Return [X, Y] of the center of cell containing provided text 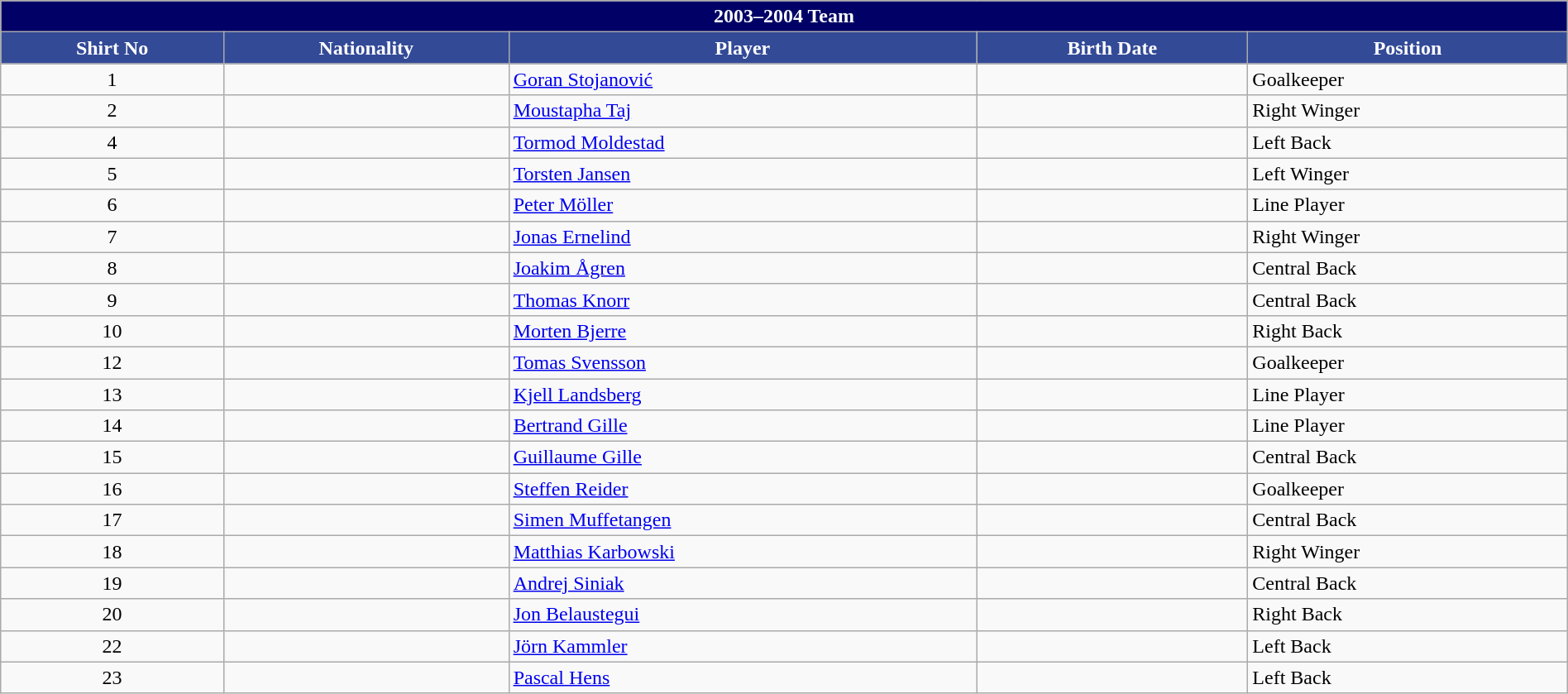
Guillaume Gille [743, 457]
Moustapha Taj [743, 111]
9 [112, 299]
Jon Belaustegui [743, 615]
Peter Möller [743, 205]
22 [112, 646]
Nationality [366, 48]
1 [112, 79]
19 [112, 583]
23 [112, 677]
18 [112, 552]
Position [1408, 48]
Goran Stojanović [743, 79]
15 [112, 457]
Steffen Reider [743, 489]
4 [112, 142]
Tomas Svensson [743, 362]
Pascal Hens [743, 677]
2 [112, 111]
8 [112, 268]
17 [112, 520]
12 [112, 362]
Bertrand Gille [743, 426]
Simen Muffetangen [743, 520]
Jonas Ernelind [743, 237]
5 [112, 174]
16 [112, 489]
6 [112, 205]
Birth Date [1112, 48]
Jörn Kammler [743, 646]
Joakim Ågren [743, 268]
Morten Bjerre [743, 331]
Torsten Jansen [743, 174]
Left Winger [1408, 174]
Thomas Knorr [743, 299]
Kjell Landsberg [743, 395]
Tormod Moldestad [743, 142]
13 [112, 395]
20 [112, 615]
2003–2004 Team [784, 17]
Matthias Karbowski [743, 552]
Andrej Siniak [743, 583]
Player [743, 48]
14 [112, 426]
7 [112, 237]
Shirt No [112, 48]
10 [112, 331]
